Search for the cell housing the specified text and yield its [X, Y] center coordinate. 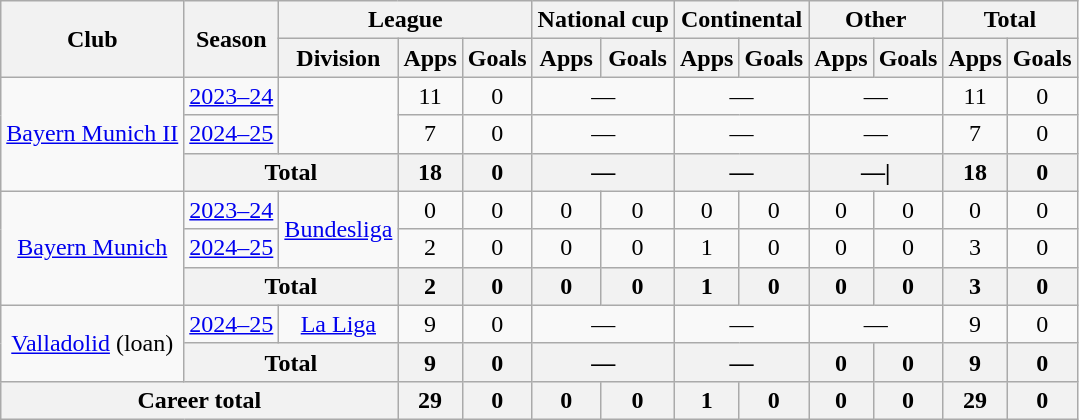
Club [92, 39]
La Liga [338, 324]
League [406, 20]
Career total [200, 400]
Other [876, 20]
—| [876, 172]
Bayern Munich II [92, 134]
Valladolid (loan) [92, 343]
National cup [603, 20]
Division [338, 58]
Continental [742, 20]
Season [232, 39]
Bayern Munich [92, 248]
Bundesliga [338, 229]
